Scan for the cell matching the given text and deliver its (X, Y) coordinate at center. 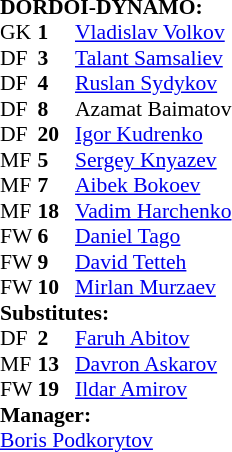
9 (57, 262)
13 (57, 364)
8 (57, 109)
David Tetteh (153, 262)
Sergey Knyazev (153, 160)
3 (57, 58)
1 (57, 33)
Manager: (116, 415)
19 (57, 389)
Vladislav Volkov (153, 33)
Igor Kudrenko (153, 135)
Davron Askarov (153, 364)
2 (57, 339)
18 (57, 211)
Vadim Harchenko (153, 211)
10 (57, 287)
Faruh Abitov (153, 339)
6 (57, 237)
Ildar Amirov (153, 389)
7 (57, 185)
GK (19, 33)
Aibek Bokoev (153, 185)
Ruslan Sydykov (153, 83)
4 (57, 83)
Talant Samsaliev (153, 58)
Azamat Baimatov (153, 109)
5 (57, 160)
Substitutes: (116, 313)
20 (57, 135)
Daniel Tago (153, 237)
Mirlan Murzaev (153, 287)
